Identify which cell holds the provided text, then report its (X, Y) central coordinate. 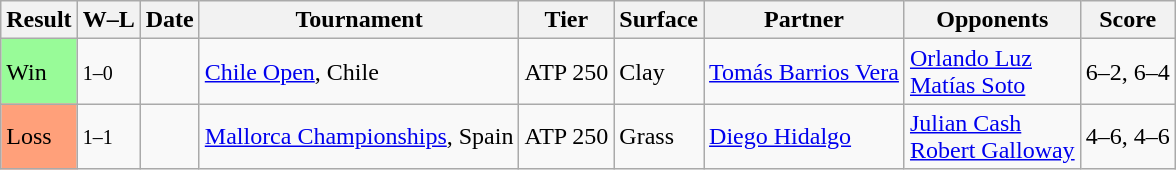
4–6, 4–6 (1128, 136)
Tournament (359, 20)
W–L (108, 20)
Julian Cash Robert Galloway (992, 136)
1–1 (108, 136)
Result (39, 20)
Surface (659, 20)
Chile Open, Chile (359, 72)
Diego Hidalgo (804, 136)
Partner (804, 20)
Orlando Luz Matías Soto (992, 72)
Tier (566, 20)
Date (170, 20)
1–0 (108, 72)
Clay (659, 72)
Win (39, 72)
Score (1128, 20)
Loss (39, 136)
Grass (659, 136)
6–2, 6–4 (1128, 72)
Opponents (992, 20)
Tomás Barrios Vera (804, 72)
Mallorca Championships, Spain (359, 136)
